Find where the given text appears and provide that cell's center as (x, y) coordinate. 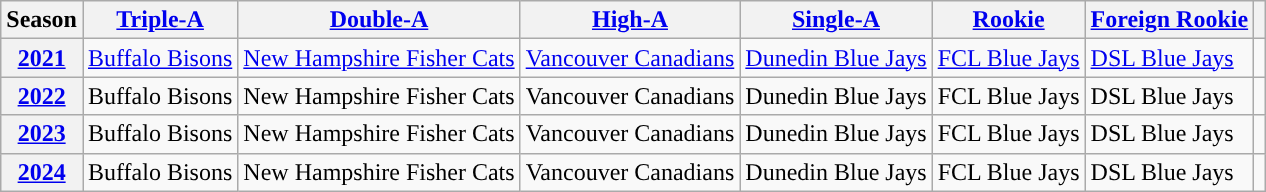
Triple-A (160, 20)
2024 (42, 172)
Double-A (379, 20)
High-A (630, 20)
2023 (42, 134)
Rookie (1008, 20)
Season (42, 20)
Foreign Rookie (1170, 20)
2022 (42, 96)
2021 (42, 58)
Single-A (836, 20)
